Locate the cell with the specified text and output its [X, Y] center coordinate. 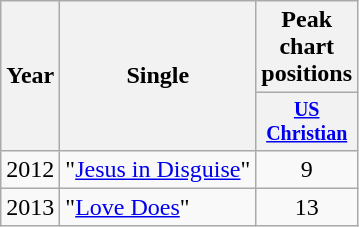
US Christian [307, 122]
9 [307, 169]
2013 [30, 207]
"Love Does" [158, 207]
Single [158, 76]
Peak chart positions [307, 47]
Year [30, 76]
"Jesus in Disguise" [158, 169]
2012 [30, 169]
13 [307, 207]
